Provide the (X, Y) coordinate of the cell's center where the given text is located.  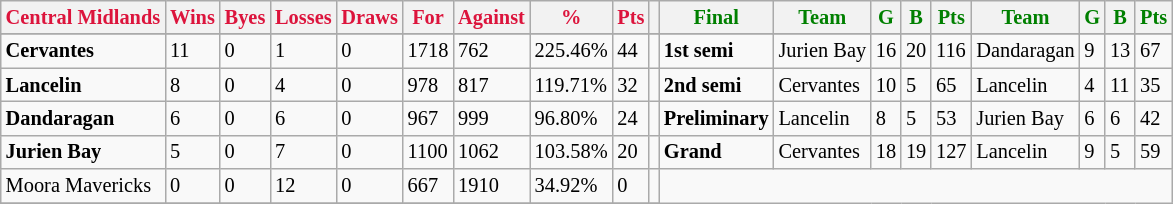
13 (1120, 51)
65 (951, 85)
999 (492, 118)
967 (428, 118)
18 (886, 152)
1718 (428, 51)
Losses (303, 17)
34.92% (572, 186)
12 (303, 186)
Preliminary (716, 118)
1100 (428, 152)
817 (492, 85)
978 (428, 85)
667 (428, 186)
225.46% (572, 51)
Central Midlands (83, 17)
1 (303, 51)
% (572, 17)
Grand (716, 152)
Against (492, 17)
For (428, 17)
Moora Mavericks (83, 186)
Byes (245, 17)
Final (716, 17)
67 (1154, 51)
1910 (492, 186)
127 (951, 152)
119.71% (572, 85)
96.80% (572, 118)
35 (1154, 85)
103.58% (572, 152)
1062 (492, 152)
Wins (192, 17)
1st semi (716, 51)
16 (886, 51)
19 (916, 152)
762 (492, 51)
7 (303, 152)
10 (886, 85)
53 (951, 118)
116 (951, 51)
2nd semi (716, 85)
42 (1154, 118)
Draws (369, 17)
24 (630, 118)
32 (630, 85)
59 (1154, 152)
44 (630, 51)
